Search for the cell housing the specified text and yield its (x, y) center coordinate. 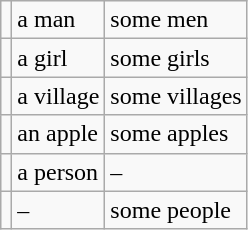
some people (176, 210)
a man (58, 20)
a village (58, 96)
some apples (176, 134)
some girls (176, 58)
some men (176, 20)
an apple (58, 134)
some villages (176, 96)
a girl (58, 58)
a person (58, 172)
